Scan for the cell matching the given text and deliver its (x, y) coordinate at center. 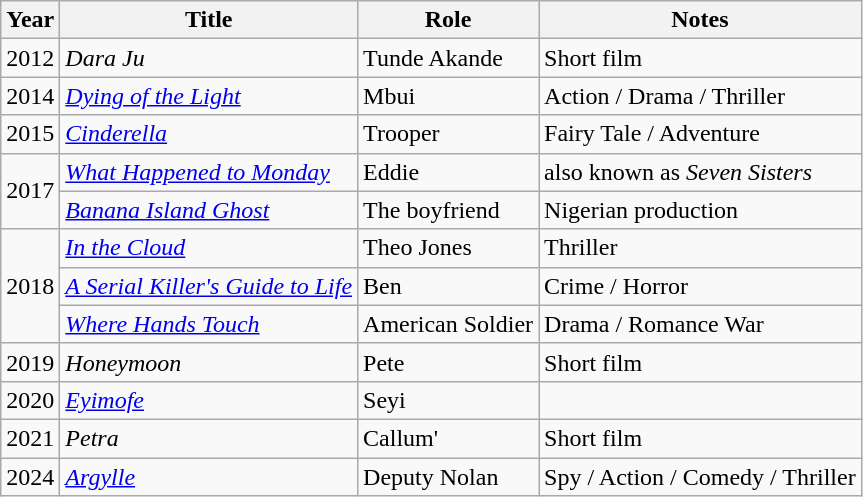
2017 (30, 191)
Dara Ju (209, 58)
Nigerian production (700, 210)
What Happened to Monday (209, 172)
2018 (30, 286)
Thriller (700, 248)
2021 (30, 438)
Petra (209, 438)
Trooper (448, 134)
Year (30, 20)
Eyimofe (209, 400)
Drama / Romance War (700, 324)
2020 (30, 400)
Crime / Horror (700, 286)
Title (209, 20)
Fairy Tale / Adventure (700, 134)
Spy / Action / Comedy / Thriller (700, 477)
In the Cloud (209, 248)
Notes (700, 20)
The boyfriend (448, 210)
Tunde Akande (448, 58)
Cinderella (209, 134)
Ben (448, 286)
Dying of the Light (209, 96)
Argylle (209, 477)
2012 (30, 58)
2019 (30, 362)
Action / Drama / Thriller (700, 96)
Callum' (448, 438)
Deputy Nolan (448, 477)
Pete (448, 362)
Seyi (448, 400)
A Serial Killer's Guide to Life (209, 286)
Mbui (448, 96)
also known as Seven Sisters (700, 172)
2024 (30, 477)
2015 (30, 134)
Eddie (448, 172)
Honeymoon (209, 362)
Theo Jones (448, 248)
American Soldier (448, 324)
2014 (30, 96)
Where Hands Touch (209, 324)
Banana Island Ghost (209, 210)
Role (448, 20)
